From the cell containing the given text, extract its center point as (x, y) coordinate. 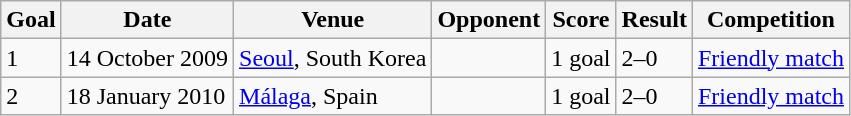
Goal (31, 20)
Result (654, 20)
Score (581, 20)
14 October 2009 (147, 58)
Venue (333, 20)
18 January 2010 (147, 96)
2 (31, 96)
Opponent (489, 20)
Date (147, 20)
1 (31, 58)
Seoul, South Korea (333, 58)
Málaga, Spain (333, 96)
Competition (770, 20)
